Search for the cell housing the specified text and yield its (X, Y) center coordinate. 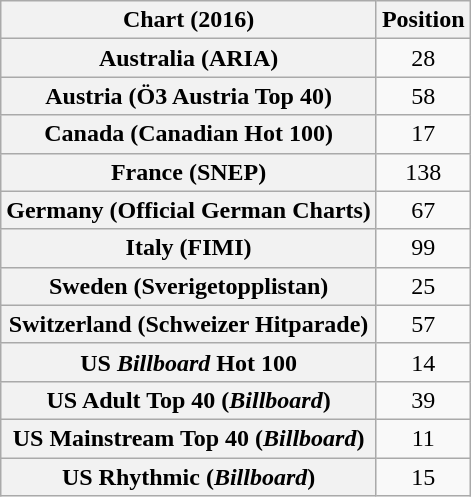
US Rhythmic (Billboard) (189, 477)
US Mainstream Top 40 (Billboard) (189, 438)
28 (423, 58)
Chart (2016) (189, 20)
Germany (Official German Charts) (189, 210)
39 (423, 400)
Canada (Canadian Hot 100) (189, 134)
15 (423, 477)
58 (423, 96)
138 (423, 172)
Australia (ARIA) (189, 58)
11 (423, 438)
Italy (FIMI) (189, 248)
US Adult Top 40 (Billboard) (189, 400)
14 (423, 362)
Position (423, 20)
25 (423, 286)
Austria (Ö3 Austria Top 40) (189, 96)
Switzerland (Schweizer Hitparade) (189, 324)
57 (423, 324)
US Billboard Hot 100 (189, 362)
France (SNEP) (189, 172)
Sweden (Sverigetopplistan) (189, 286)
99 (423, 248)
17 (423, 134)
67 (423, 210)
